Locate the cell with the specified text and output its [X, Y] center coordinate. 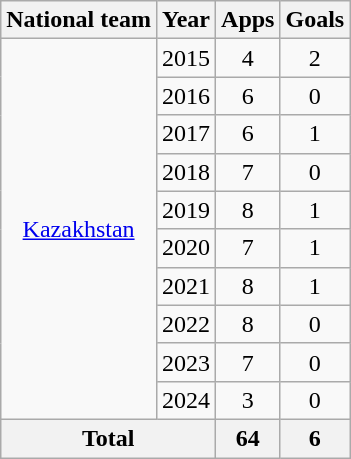
3 [248, 400]
2018 [186, 172]
2024 [186, 400]
2016 [186, 96]
Apps [248, 20]
4 [248, 58]
Total [108, 438]
2022 [186, 324]
2023 [186, 362]
64 [248, 438]
2020 [186, 248]
Kazakhstan [79, 230]
Goals [315, 20]
National team [79, 20]
2017 [186, 134]
Year [186, 20]
2019 [186, 210]
2 [315, 58]
2021 [186, 286]
2015 [186, 58]
